Find where the given text appears and provide that cell's center as (x, y) coordinate. 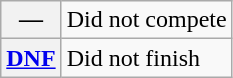
Did not compete (146, 20)
Did not finish (146, 58)
— (31, 20)
DNF (31, 58)
